Return [X, Y] of the center of cell containing provided text 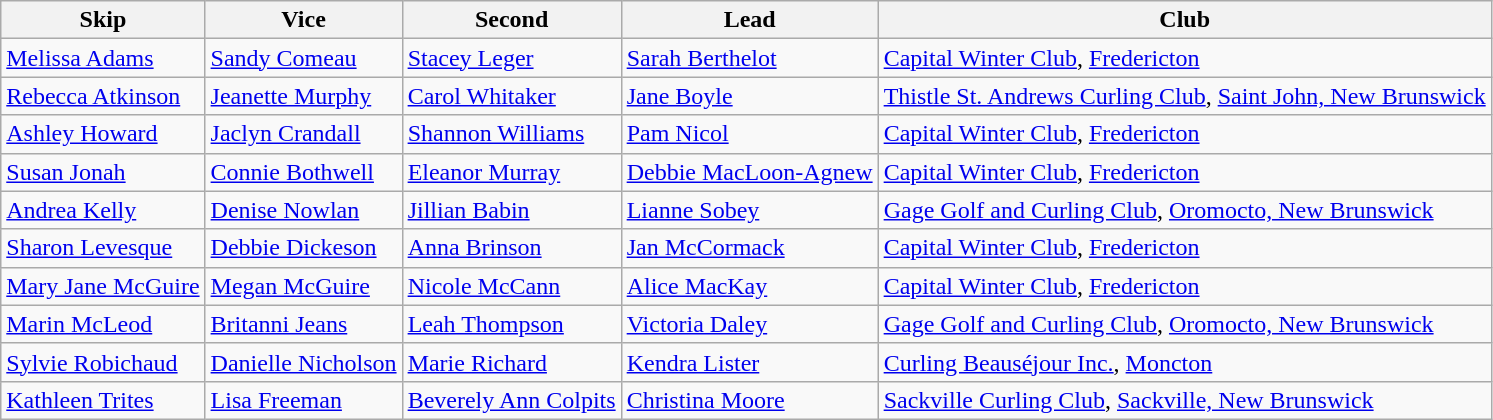
Sackville Curling Club, Sackville, New Brunswick [1184, 400]
Lead [750, 20]
Sandy Comeau [304, 58]
Rebecca Atkinson [103, 96]
Susan Jonah [103, 172]
Marin McLeod [103, 324]
Anna Brinson [512, 248]
Beverely Ann Colpits [512, 400]
Danielle Nicholson [304, 362]
Megan McGuire [304, 286]
Sharon Levesque [103, 248]
Skip [103, 20]
Nicole McCann [512, 286]
Christina Moore [750, 400]
Debbie Dickeson [304, 248]
Mary Jane McGuire [103, 286]
Lianne Sobey [750, 210]
Melissa Adams [103, 58]
Vice [304, 20]
Jan McCormack [750, 248]
Jaclyn Crandall [304, 134]
Jeanette Murphy [304, 96]
Jane Boyle [750, 96]
Second [512, 20]
Debbie MacLoon-Agnew [750, 172]
Shannon Williams [512, 134]
Carol Whitaker [512, 96]
Stacey Leger [512, 58]
Sarah Berthelot [750, 58]
Connie Bothwell [304, 172]
Jillian Babin [512, 210]
Andrea Kelly [103, 210]
Victoria Daley [750, 324]
Sylvie Robichaud [103, 362]
Leah Thompson [512, 324]
Britanni Jeans [304, 324]
Curling Beauséjour Inc., Moncton [1184, 362]
Thistle St. Andrews Curling Club, Saint John, New Brunswick [1184, 96]
Denise Nowlan [304, 210]
Lisa Freeman [304, 400]
Kathleen Trites [103, 400]
Ashley Howard [103, 134]
Marie Richard [512, 362]
Alice MacKay [750, 286]
Kendra Lister [750, 362]
Club [1184, 20]
Pam Nicol [750, 134]
Eleanor Murray [512, 172]
